Search for the cell housing the specified text and yield its [X, Y] center coordinate. 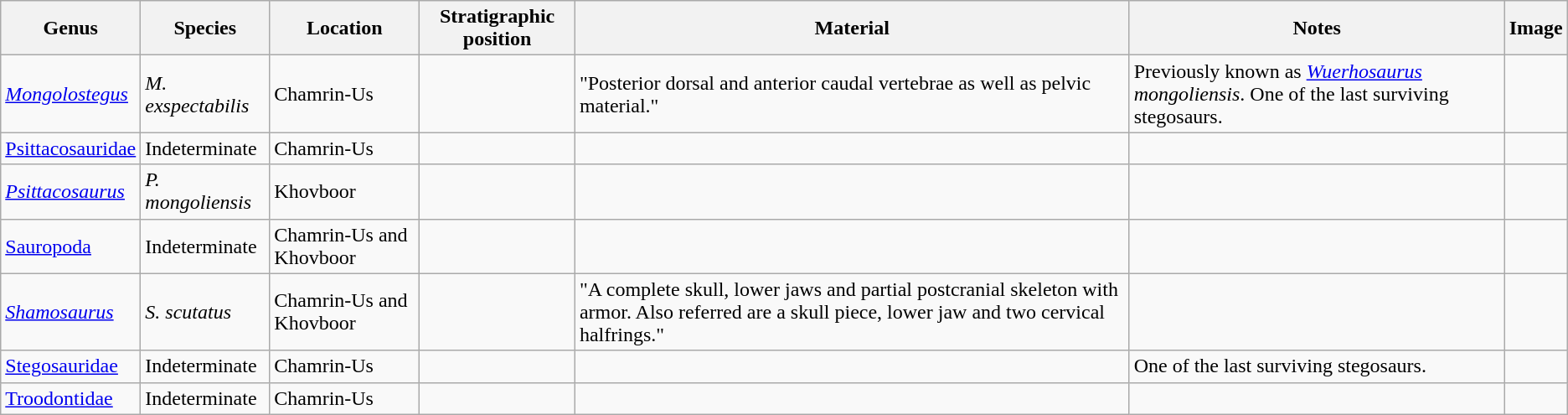
Genus [70, 29]
Stratigraphic position [498, 29]
P. mongoliensis [205, 191]
Previously known as Wuerhosaurus mongoliensis. One of the last surviving stegosaurs. [1317, 94]
Image [1536, 29]
One of the last surviving stegosaurs. [1317, 366]
"A complete skull, lower jaws and partial postcranial skeleton with armor. Also referred are a skull piece, lower jaw and two cervical halfrings." [852, 312]
Troodontidae [70, 398]
Stegosauridae [70, 366]
Species [205, 29]
Notes [1317, 29]
M. exspectabilis [205, 94]
Sauropoda [70, 246]
Khovboor [345, 191]
Psittacosauridae [70, 148]
Shamosaurus [70, 312]
S. scutatus [205, 312]
Psittacosaurus [70, 191]
"Posterior dorsal and anterior caudal vertebrae as well as pelvic material." [852, 94]
Location [345, 29]
Mongolostegus [70, 94]
Material [852, 29]
